From the cell containing the given text, extract its center point as [X, Y] coordinate. 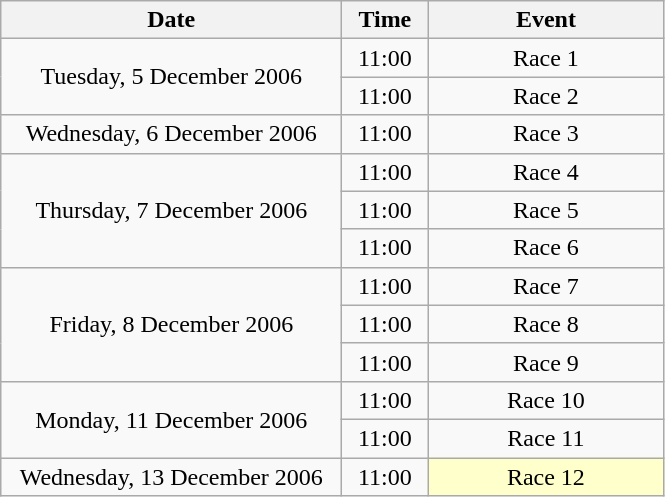
Date [172, 20]
Time [385, 20]
Race 10 [546, 400]
Race 8 [546, 324]
Race 3 [546, 134]
Race 5 [546, 210]
Race 4 [546, 172]
Monday, 11 December 2006 [172, 419]
Wednesday, 6 December 2006 [172, 134]
Event [546, 20]
Race 12 [546, 477]
Tuesday, 5 December 2006 [172, 77]
Race 6 [546, 248]
Race 2 [546, 96]
Wednesday, 13 December 2006 [172, 477]
Thursday, 7 December 2006 [172, 210]
Friday, 8 December 2006 [172, 324]
Race 1 [546, 58]
Race 7 [546, 286]
Race 11 [546, 438]
Race 9 [546, 362]
